Search for the cell housing the specified text and yield its [x, y] center coordinate. 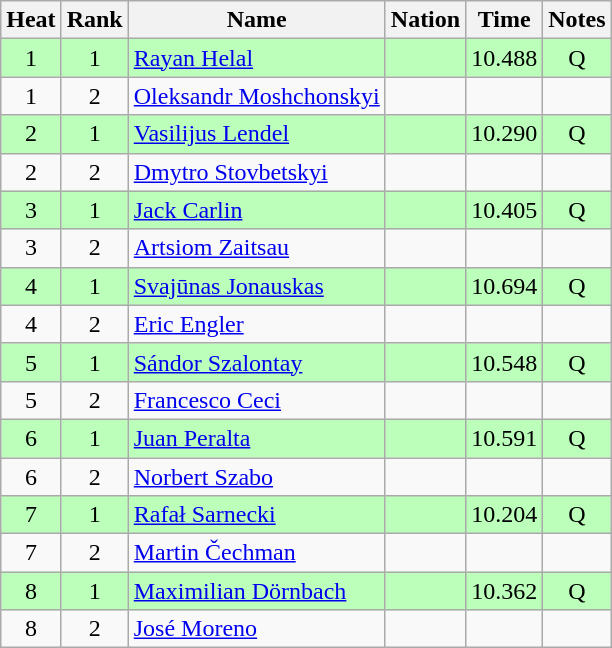
Dmytro Stovbetskyi [256, 172]
10.548 [504, 362]
Rafał Sarnecki [256, 515]
Notes [577, 20]
10.290 [504, 134]
Artsiom Zaitsau [256, 248]
Maximilian Dörnbach [256, 591]
Martin Čechman [256, 553]
Rayan Helal [256, 58]
10.204 [504, 515]
Vasilijus Lendel [256, 134]
Nation [425, 20]
10.488 [504, 58]
10.694 [504, 286]
Oleksandr Moshchonskyi [256, 96]
Time [504, 20]
10.362 [504, 591]
Heat [31, 20]
Sándor Szalontay [256, 362]
Name [256, 20]
Francesco Ceci [256, 400]
Svajūnas Jonauskas [256, 286]
10.405 [504, 210]
Eric Engler [256, 324]
Norbert Szabo [256, 477]
Rank [94, 20]
Juan Peralta [256, 438]
Jack Carlin [256, 210]
10.591 [504, 438]
José Moreno [256, 629]
